Search for the cell housing the specified text and yield its [x, y] center coordinate. 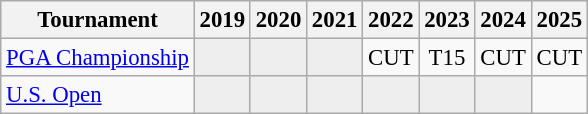
2024 [503, 20]
Tournament [98, 20]
2023 [447, 20]
2019 [222, 20]
2022 [391, 20]
U.S. Open [98, 95]
PGA Championship [98, 58]
2021 [335, 20]
T15 [447, 58]
2020 [278, 20]
2025 [559, 20]
